Determine the [x, y] coordinate at the center of the cell enclosing the given text.  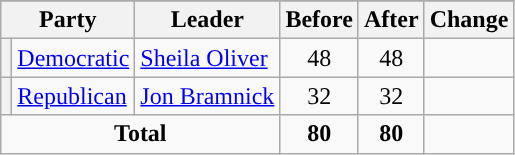
Sheila Oliver [208, 58]
Change [469, 20]
Republican [74, 96]
Leader [208, 20]
Party [68, 20]
Before [320, 20]
Total [140, 134]
Democratic [74, 58]
Jon Bramnick [208, 96]
After [391, 20]
